Locate the cell with the specified text and output its [X, Y] center coordinate. 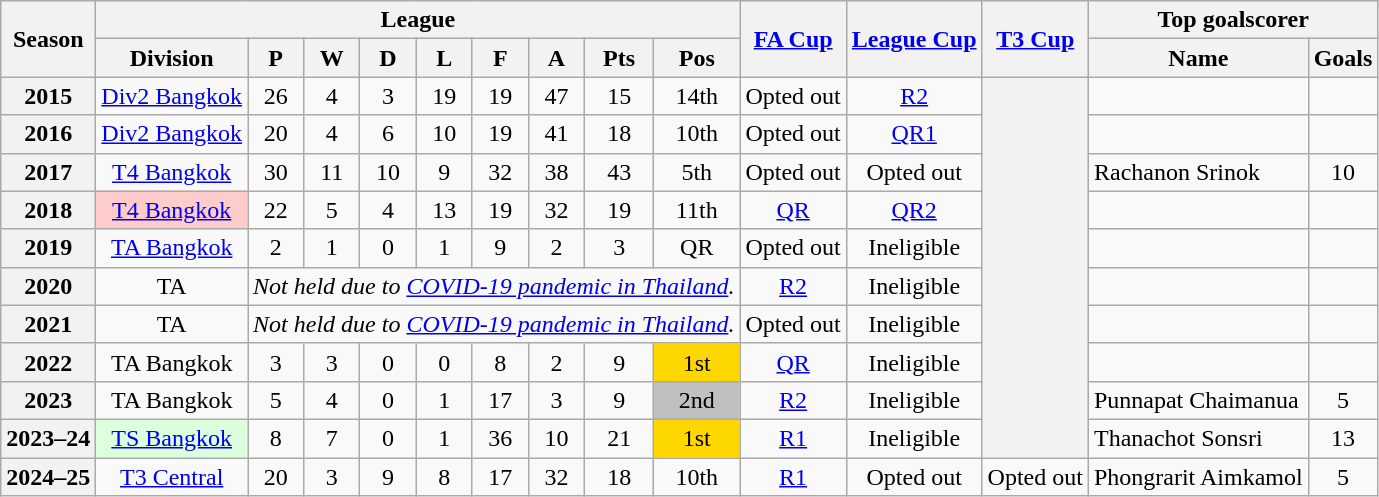
2nd [697, 400]
Pos [697, 58]
15 [620, 96]
Pts [620, 58]
38 [556, 172]
2019 [48, 248]
11 [332, 172]
Phongrarit Aimkamol [1198, 477]
Division [172, 58]
D [388, 58]
21 [620, 438]
F [500, 58]
2023–24 [48, 438]
W [332, 58]
2024–25 [48, 477]
11th [697, 210]
22 [276, 210]
Rachanon Srinok [1198, 172]
2023 [48, 400]
L [444, 58]
2021 [48, 324]
2015 [48, 96]
A [556, 58]
Name [1198, 58]
P [276, 58]
30 [276, 172]
QR2 [914, 210]
Punnapat Chaimanua [1198, 400]
2017 [48, 172]
Goals [1343, 58]
TS Bangkok [172, 438]
T3 Cup [1035, 39]
41 [556, 134]
FA Cup [793, 39]
2020 [48, 286]
T3 Central [172, 477]
Thanachot Sonsri [1198, 438]
43 [620, 172]
7 [332, 438]
QR1 [914, 134]
2018 [48, 210]
Top goalscorer [1232, 20]
2022 [48, 362]
League [418, 20]
14th [697, 96]
2016 [48, 134]
Season [48, 39]
5th [697, 172]
League Cup [914, 39]
6 [388, 134]
26 [276, 96]
47 [556, 96]
36 [500, 438]
